Return [X, Y] of the center of cell containing provided text 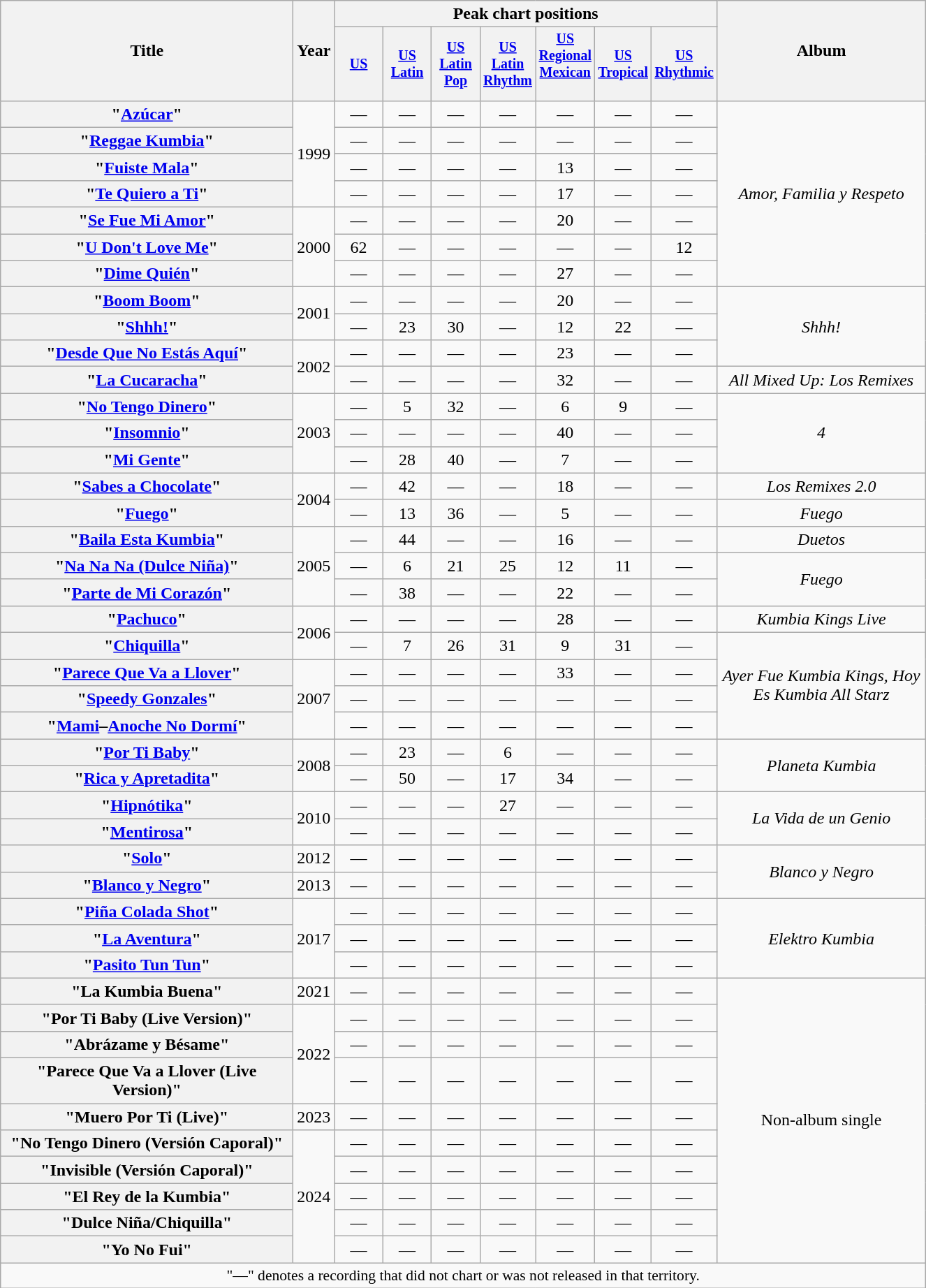
Peak chart positions [526, 14]
"Abrázame y Bésame" [147, 1044]
"U Don't Love Me" [147, 247]
"Solo" [147, 858]
2000 [314, 247]
"La Cucaracha" [147, 380]
Kumbia Kings Live [821, 619]
"Hipnótika" [147, 805]
"Mi Gente" [147, 460]
La Vida de un Genio [821, 819]
"Reggae Kumbia" [147, 140]
2008 [314, 766]
Planeta Kumbia [821, 766]
11 [623, 566]
2006 [314, 632]
Title [147, 51]
4 [821, 433]
USLatin [406, 64]
"Parece Que Va a Llover" [147, 673]
25 [507, 566]
"Invisible (Versión Caporal)" [147, 1170]
Amor, Familia y Respeto [821, 193]
50 [406, 779]
"Yo No Fui" [147, 1250]
"Baila Esta Kumbia" [147, 539]
"Por Ti Baby (Live Version)" [147, 1018]
"Dime Quién" [147, 274]
"Pasito Tun Tun" [147, 965]
42 [406, 486]
33 [566, 673]
"Parece Que Va a Llover (Live Version)" [147, 1081]
"Insomnio" [147, 433]
2004 [314, 499]
44 [406, 539]
All Mixed Up: Los Remixes [821, 380]
Elektro Kumbia [821, 938]
Non-album single [821, 1120]
2010 [314, 819]
"—" denotes a recording that did not chart or was not released in that territory. [464, 1275]
2012 [314, 858]
"Shhh!" [147, 327]
2007 [314, 699]
2003 [314, 433]
"Azúcar" [147, 114]
"Na Na Na (Dulce Niña)" [147, 566]
"Rica y Apretadita" [147, 779]
"No Tengo Dinero" [147, 407]
1999 [314, 154]
USLatinRhythm [507, 64]
USRegionalMexican [566, 64]
"Por Ti Baby" [147, 752]
"Desde Que No Estás Aquí" [147, 353]
"Te Quiero a Ti" [147, 193]
"Parte de Mi Corazón" [147, 592]
USTropical [623, 64]
Shhh! [821, 327]
"Pachuco" [147, 619]
"La Kumbia Buena" [147, 991]
2005 [314, 566]
"Se Fue Mi Amor" [147, 221]
26 [455, 646]
21 [455, 566]
Album [821, 51]
Ayer Fue Kumbia Kings, Hoy Es Kumbia All Starz [821, 686]
2002 [314, 367]
"Speedy Gonzales" [147, 699]
"El Rey de la Kumbia" [147, 1196]
"Chiquilla" [147, 646]
"Blanco y Negro" [147, 885]
"Fuiste Mala" [147, 167]
US [359, 64]
"No Tengo Dinero (Versión Caporal)" [147, 1143]
Duetos [821, 539]
34 [566, 779]
"Dulce Niña/Chiquilla" [147, 1223]
"Boom Boom" [147, 300]
USLatinPop [455, 64]
2013 [314, 885]
"Sabes a Chocolate" [147, 486]
16 [566, 539]
2022 [314, 1053]
Year [314, 51]
"Mentirosa" [147, 832]
18 [566, 486]
Los Remixes 2.0 [821, 486]
2023 [314, 1117]
"Mami–Anoche No Dormí" [147, 726]
2017 [314, 938]
Blanco y Negro [821, 872]
36 [455, 513]
"Piña Colada Shot" [147, 912]
2021 [314, 991]
"La Aventura" [147, 938]
62 [359, 247]
"Fuego" [147, 513]
USRhythmic [684, 64]
30 [455, 327]
38 [406, 592]
"Muero Por Ti (Live)" [147, 1117]
2024 [314, 1196]
2001 [314, 314]
